Scan for the cell matching the given text and deliver its (x, y) coordinate at center. 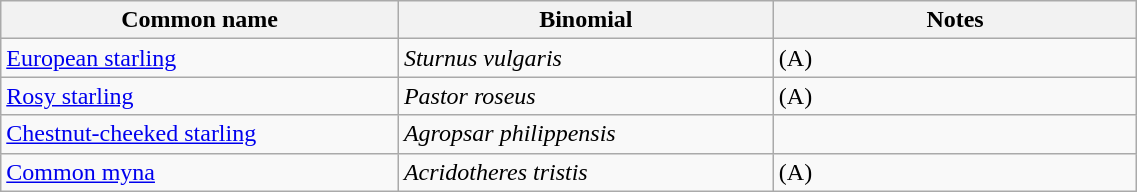
Chestnut-cheeked starling (200, 134)
Acridotheres tristis (586, 172)
European starling (200, 58)
Notes (955, 20)
Sturnus vulgaris (586, 58)
Binomial (586, 20)
Rosy starling (200, 96)
Agropsar philippensis (586, 134)
Pastor roseus (586, 96)
Common myna (200, 172)
Common name (200, 20)
